For the text-containing cell, return its midpoint in (x, y) coordinate format. 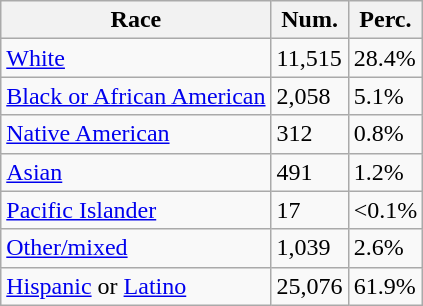
Native American (136, 134)
Hispanic or Latino (136, 286)
0.8% (386, 134)
312 (310, 134)
Other/mixed (136, 248)
61.9% (386, 286)
2.6% (386, 248)
<0.1% (386, 210)
491 (310, 172)
11,515 (310, 58)
2,058 (310, 96)
Race (136, 20)
Num. (310, 20)
28.4% (386, 58)
Black or African American (136, 96)
White (136, 58)
Perc. (386, 20)
17 (310, 210)
25,076 (310, 286)
1.2% (386, 172)
5.1% (386, 96)
Asian (136, 172)
Pacific Islander (136, 210)
1,039 (310, 248)
